Return (x, y) of the center of cell containing provided text 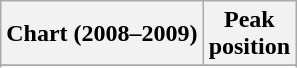
Peakposition (249, 34)
Chart (2008–2009) (102, 34)
